Determine the [x, y] coordinate at the center of the cell enclosing the given text.  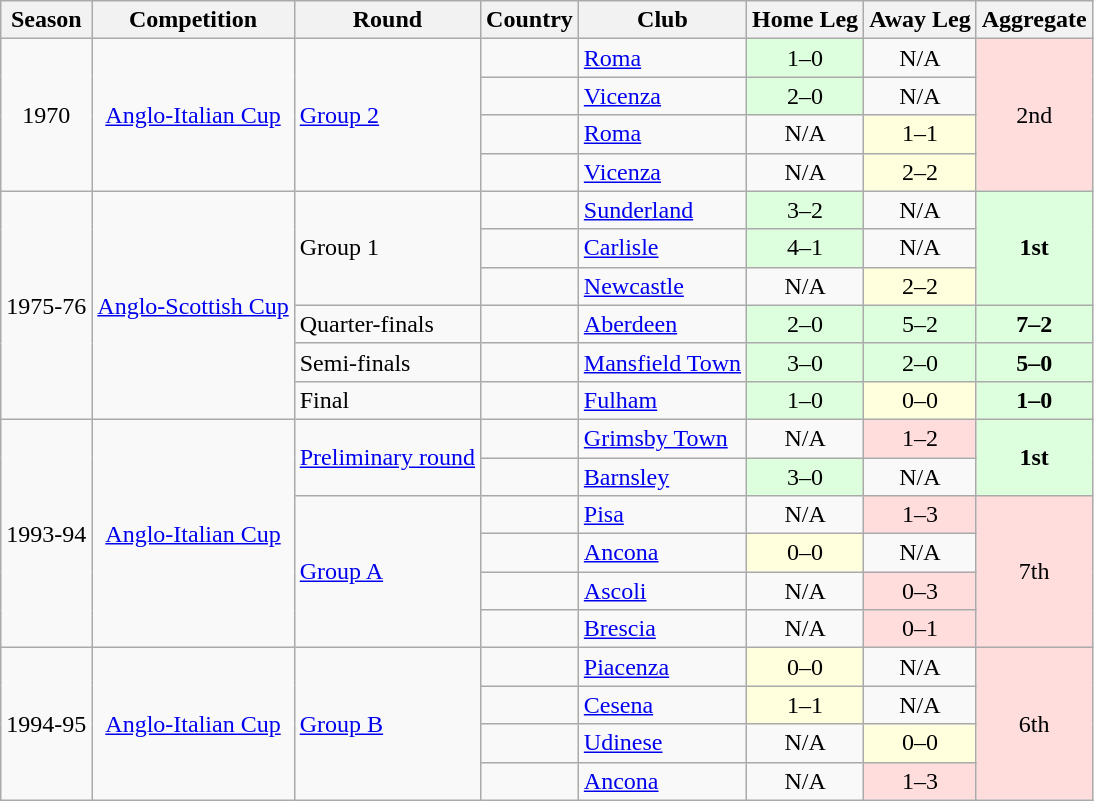
Group B [387, 724]
Group 2 [387, 115]
1975-76 [46, 305]
0–3 [920, 591]
Aberdeen [662, 324]
Udinese [662, 743]
Piacenza [662, 667]
Fulham [662, 400]
Group 1 [387, 248]
1994-95 [46, 724]
Ascoli [662, 591]
Barnsley [662, 477]
2nd [1034, 115]
7th [1034, 572]
Carlisle [662, 248]
1–2 [920, 438]
1993-94 [46, 533]
Competition [193, 20]
Cesena [662, 705]
Home Leg [806, 20]
Final [387, 400]
Preliminary round [387, 457]
Group A [387, 572]
Away Leg [920, 20]
Mansfield Town [662, 362]
Aggregate [1034, 20]
Anglo-Scottish Cup [193, 305]
5–2 [920, 324]
Round [387, 20]
Sunderland [662, 210]
Quarter-finals [387, 324]
Brescia [662, 629]
Season [46, 20]
Country [530, 20]
3–2 [806, 210]
7–2 [1034, 324]
0–1 [920, 629]
6th [1034, 724]
Pisa [662, 515]
1970 [46, 115]
Semi-finals [387, 362]
Newcastle [662, 286]
4–1 [806, 248]
5–0 [1034, 362]
Grimsby Town [662, 438]
Club [662, 20]
